Search for the cell housing the specified text and yield its [x, y] center coordinate. 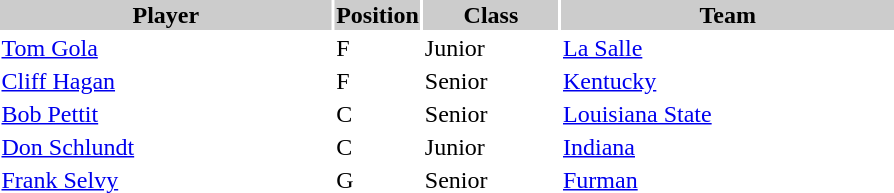
Bob Pettit [166, 114]
Position [378, 15]
Class [490, 15]
Indiana [728, 147]
Louisiana State [728, 114]
Don Schlundt [166, 147]
Tom Gola [166, 48]
Player [166, 15]
Kentucky [728, 81]
Cliff Hagan [166, 81]
Team [728, 15]
La Salle [728, 48]
